From the cell containing the given text, extract its center point as [x, y] coordinate. 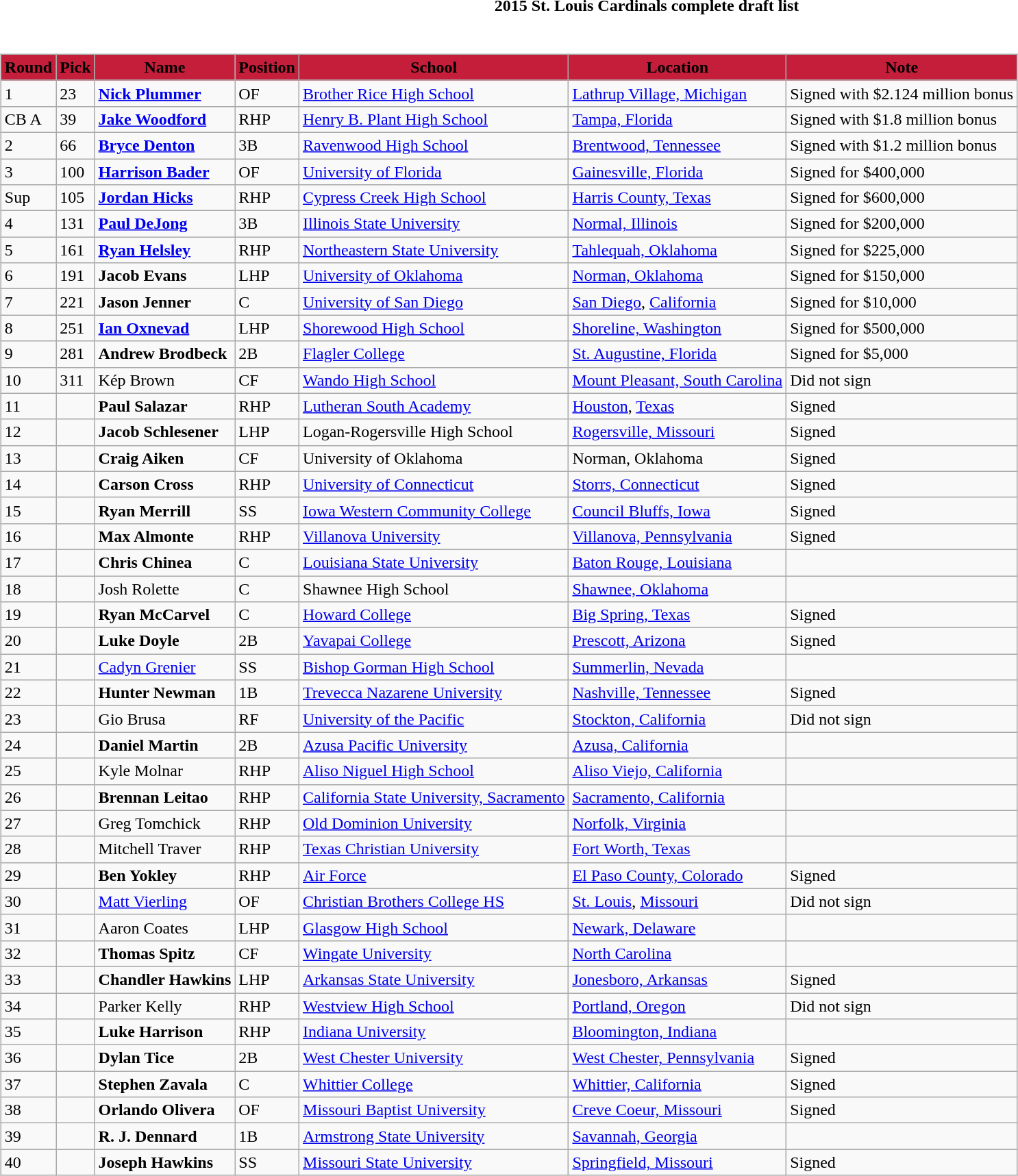
Trevecca Nazarene University [434, 693]
16 [28, 536]
Missouri Baptist University [434, 1110]
Bishop Gorman High School [434, 667]
Ben Yokley [164, 875]
29 [28, 875]
Cypress Creek High School [434, 198]
35 [28, 1032]
Prescott, Arizona [678, 641]
Shawnee High School [434, 588]
66 [75, 145]
Azusa Pacific University [434, 745]
Sup [28, 198]
Nick Plummer [164, 93]
Pick [75, 67]
Chandler Hawkins [164, 979]
Luke Harrison [164, 1032]
Stephen Zavala [164, 1084]
Joseph Hawkins [164, 1162]
Wando High School [434, 380]
221 [75, 302]
311 [75, 380]
West Chester University [434, 1058]
Air Force [434, 875]
San Diego, California [678, 302]
Stockton, California [678, 719]
Ian Oxnevad [164, 328]
Shawnee, Oklahoma [678, 588]
Orlando Olivera [164, 1110]
Whittier College [434, 1084]
28 [28, 849]
Max Almonte [164, 536]
Azusa, California [678, 745]
St. Louis, Missouri [678, 901]
Louisiana State University [434, 562]
Logan-Rogersville High School [434, 432]
Signed with $1.2 million bonus [902, 145]
Round [28, 67]
Paul DeJong [164, 224]
Glasgow High School [434, 927]
15 [28, 510]
Storrs, Connecticut [678, 484]
Paul Salazar [164, 406]
Jordan Hicks [164, 198]
13 [28, 458]
Flagler College [434, 354]
Iowa Western Community College [434, 510]
Aaron Coates [164, 927]
Signed for $225,000 [902, 250]
Josh Rolette [164, 588]
131 [75, 224]
1 [28, 93]
Chris Chinea [164, 562]
Signed for $10,000 [902, 302]
Whittier, California [678, 1084]
Illinois State University [434, 224]
El Paso County, Colorado [678, 875]
Bloomington, Indiana [678, 1032]
251 [75, 328]
Aliso Viejo, California [678, 771]
R. J. Dennard [164, 1136]
North Carolina [678, 953]
Lutheran South Academy [434, 406]
40 [28, 1162]
Sacramento, California [678, 797]
Christian Brothers College HS [434, 901]
Gio Brusa [164, 719]
34 [28, 1006]
27 [28, 823]
Yavapai College [434, 641]
17 [28, 562]
Lathrup Village, Michigan [678, 93]
Indiana University [434, 1032]
Carson Cross [164, 484]
Kyle Molnar [164, 771]
Luke Doyle [164, 641]
3 [28, 172]
Howard College [434, 615]
Newark, Delaware [678, 927]
Jason Jenner [164, 302]
CB A [28, 119]
University of Florida [434, 172]
St. Augustine, Florida [678, 354]
Jacob Schlesener [164, 432]
12 [28, 432]
University of San Diego [434, 302]
Villanova University [434, 536]
Name [164, 67]
Kép Brown [164, 380]
Parker Kelly [164, 1006]
Missouri State University [434, 1162]
Fort Worth, Texas [678, 849]
19 [28, 615]
Savannah, Georgia [678, 1136]
Signed for $500,000 [902, 328]
24 [28, 745]
Summerlin, Nevada [678, 667]
Brother Rice High School [434, 93]
6 [28, 276]
School [434, 67]
Nashville, Tennessee [678, 693]
Harrison Bader [164, 172]
Shoreline, Washington [678, 328]
Aliso Niguel High School [434, 771]
Daniel Martin [164, 745]
Note [902, 67]
Signed for $400,000 [902, 172]
191 [75, 276]
California State University, Sacramento [434, 797]
Wingate University [434, 953]
West Chester, Pennsylvania [678, 1058]
Signed for $5,000 [902, 354]
9 [28, 354]
Villanova, Pennsylvania [678, 536]
Brentwood, Tennessee [678, 145]
Cadyn Grenier [164, 667]
Andrew Brodbeck [164, 354]
Signed for $600,000 [902, 198]
Tampa, Florida [678, 119]
Harris County, Texas [678, 198]
Location [678, 67]
RF [267, 719]
Armstrong State University [434, 1136]
Jonesboro, Arkansas [678, 979]
Northeastern State University [434, 250]
Houston, Texas [678, 406]
20 [28, 641]
Gainesville, Florida [678, 172]
Texas Christian University [434, 849]
36 [28, 1058]
11 [28, 406]
Signed with $2.124 million bonus [902, 93]
Position [267, 67]
Hunter Newman [164, 693]
Arkansas State University [434, 979]
Norfolk, Virginia [678, 823]
Old Dominion University [434, 823]
26 [28, 797]
161 [75, 250]
Thomas Spitz [164, 953]
5 [28, 250]
Mount Pleasant, South Carolina [678, 380]
Signed for $200,000 [902, 224]
Portland, Oregon [678, 1006]
University of the Pacific [434, 719]
Brennan Leitao [164, 797]
Signed for $150,000 [902, 276]
Council Bluffs, Iowa [678, 510]
37 [28, 1084]
Westview High School [434, 1006]
31 [28, 927]
Henry B. Plant High School [434, 119]
4 [28, 224]
32 [28, 953]
Craig Aiken [164, 458]
Bryce Denton [164, 145]
38 [28, 1110]
33 [28, 979]
Baton Rouge, Louisiana [678, 562]
25 [28, 771]
Jacob Evans [164, 276]
7 [28, 302]
Matt Vierling [164, 901]
10 [28, 380]
105 [75, 198]
2 [28, 145]
Rogersville, Missouri [678, 432]
Big Spring, Texas [678, 615]
University of Connecticut [434, 484]
Signed with $1.8 million bonus [902, 119]
Jake Woodford [164, 119]
Tahlequah, Oklahoma [678, 250]
281 [75, 354]
Normal, Illinois [678, 224]
Ryan Merrill [164, 510]
Springfield, Missouri [678, 1162]
8 [28, 328]
Ryan Helsley [164, 250]
18 [28, 588]
Shorewood High School [434, 328]
Greg Tomchick [164, 823]
Mitchell Traver [164, 849]
Ravenwood High School [434, 145]
100 [75, 172]
Creve Coeur, Missouri [678, 1110]
22 [28, 693]
21 [28, 667]
14 [28, 484]
Dylan Tice [164, 1058]
Ryan McCarvel [164, 615]
30 [28, 901]
